Output the [X, Y] coordinate of the center of the cell containing the given text.  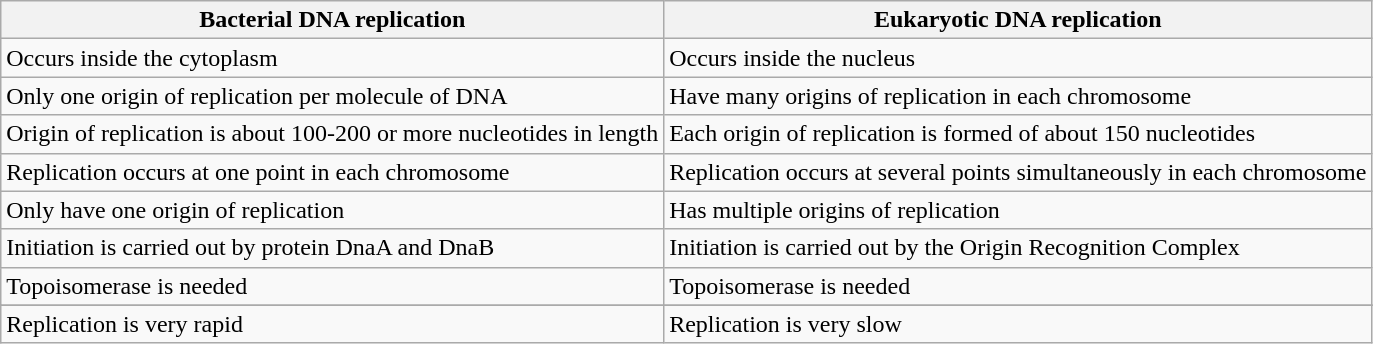
Occurs inside the cytoplasm [332, 58]
Replication occurs at one point in each chromosome [332, 172]
Only one origin of replication per molecule of DNA [332, 96]
Replication occurs at several points simultaneously in each chromosome [1018, 172]
Bacterial DNA replication [332, 20]
Initiation is carried out by protein DnaA and DnaB [332, 248]
Origin of replication is about 100-200 or more nucleotides in length [332, 134]
Only have one origin of replication [332, 210]
Occurs inside the nucleus [1018, 58]
Eukaryotic DNA replication [1018, 20]
Have many origins of replication in each chromosome [1018, 96]
Has multiple origins of replication [1018, 210]
Replication is very rapid [332, 324]
Each origin of replication is formed of about 150 nucleotides [1018, 134]
Initiation is carried out by the Origin Recognition Complex [1018, 248]
Replication is very slow [1018, 324]
